Extract the [x, y] coordinate from the center of the cell holding the provided text.  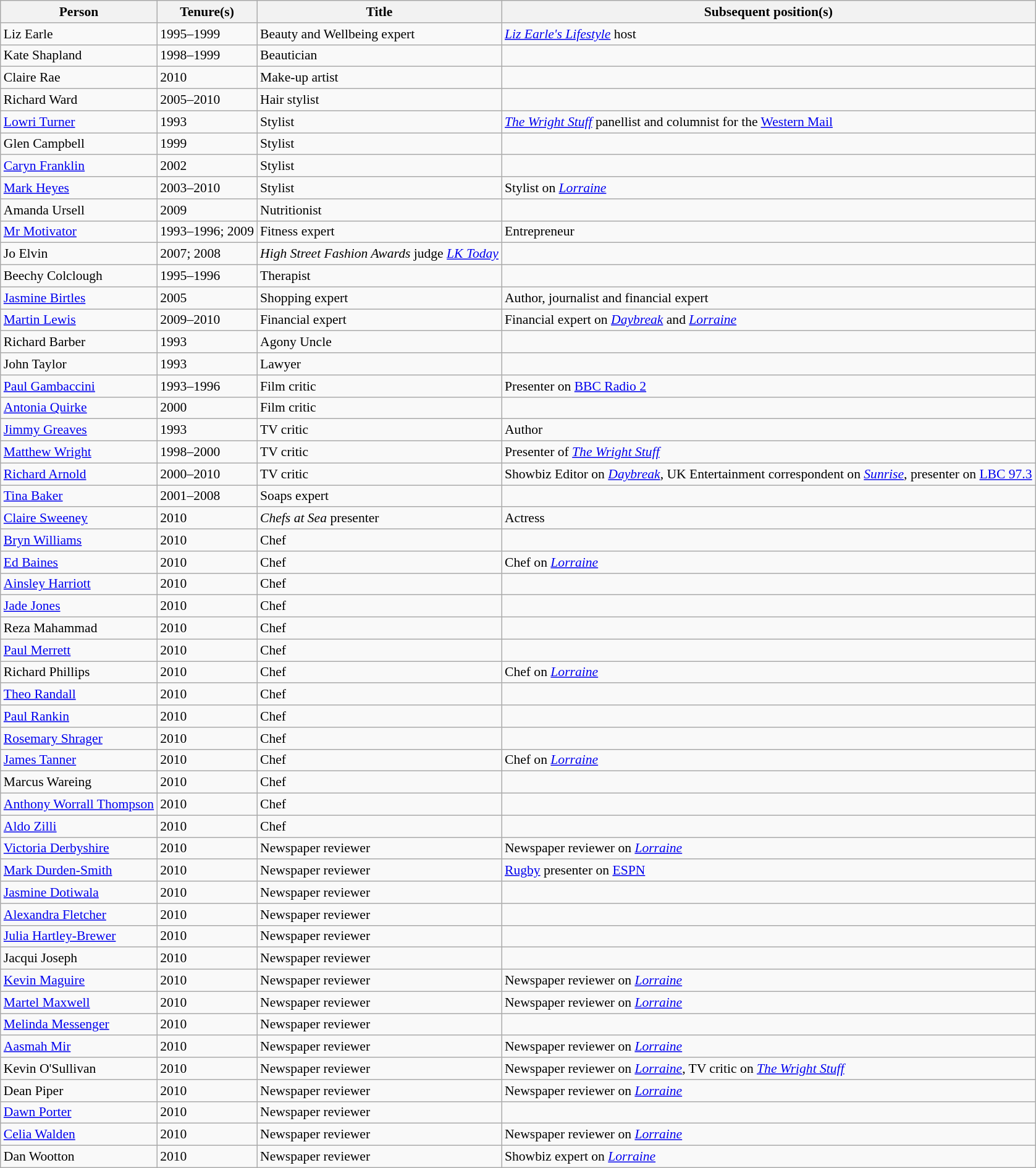
Actress [769, 518]
Victoria Derbyshire [79, 848]
Jo Elvin [79, 254]
Melinda Messenger [79, 1025]
2005 [207, 298]
1995–1996 [207, 276]
Paul Rankin [79, 716]
2009 [207, 210]
2005–2010 [207, 100]
Author, journalist and financial expert [769, 298]
Financial expert [379, 320]
Soaps expert [379, 496]
Dan Wootton [79, 1157]
Beauty and Wellbeing expert [379, 34]
Subsequent position(s) [769, 12]
Mark Heyes [79, 188]
Make-up artist [379, 78]
Presenter of The Wright Stuff [769, 452]
1999 [207, 144]
Beechy Colclough [79, 276]
Chefs at Sea presenter [379, 518]
Jasmine Dotiwala [79, 892]
Claire Sweeney [79, 518]
Jasmine Birtles [79, 298]
Beautician [379, 56]
Kevin O'Sullivan [79, 1069]
Lawyer [379, 364]
Showbiz expert on Lorraine [769, 1157]
Anthony Worrall Thompson [79, 805]
Mark Durden-Smith [79, 871]
Aasmah Mir [79, 1047]
Jimmy Greaves [79, 430]
Theo Randall [79, 695]
Martel Maxwell [79, 1002]
Caryn Franklin [79, 166]
High Street Fashion Awards judge LK Today [379, 254]
Presenter on BBC Radio 2 [769, 386]
Kevin Maguire [79, 981]
Antonia Quirke [79, 408]
Richard Barber [79, 342]
Paul Gambaccini [79, 386]
1993–1996 [207, 386]
2000–2010 [207, 474]
Fitness expert [379, 232]
Nutritionist [379, 210]
Julia Hartley-Brewer [79, 936]
Claire Rae [79, 78]
Showbiz Editor on Daybreak, UK Entertainment correspondent on Sunrise, presenter on LBC 97.3 [769, 474]
Dean Piper [79, 1091]
Richard Ward [79, 100]
2009–2010 [207, 320]
2000 [207, 408]
John Taylor [79, 364]
Ainsley Harriott [79, 584]
Richard Arnold [79, 474]
Mr Motivator [79, 232]
Tina Baker [79, 496]
2002 [207, 166]
Martin Lewis [79, 320]
Liz Earle's Lifestyle host [769, 34]
Dawn Porter [79, 1112]
Richard Phillips [79, 672]
Jacqui Joseph [79, 959]
1995–1999 [207, 34]
Matthew Wright [79, 452]
Hair stylist [379, 100]
Stylist on Lorraine [769, 188]
1998–1999 [207, 56]
Person [79, 12]
Kate Shapland [79, 56]
1993–1996; 2009 [207, 232]
Bryn Williams [79, 540]
Newspaper reviewer on Lorraine, TV critic on The Wright Stuff [769, 1069]
Alexandra Fletcher [79, 915]
1998–2000 [207, 452]
2001–2008 [207, 496]
Therapist [379, 276]
Title [379, 12]
Reza Mahammad [79, 628]
Entrepreneur [769, 232]
Financial expert on Daybreak and Lorraine [769, 320]
The Wright Stuff panellist and columnist for the Western Mail [769, 122]
Tenure(s) [207, 12]
2003–2010 [207, 188]
Agony Uncle [379, 342]
Liz Earle [79, 34]
Author [769, 430]
Aldo Zilli [79, 826]
2007; 2008 [207, 254]
Glen Campbell [79, 144]
Ed Baines [79, 562]
James Tanner [79, 760]
Rosemary Shrager [79, 738]
Jade Jones [79, 606]
Marcus Wareing [79, 782]
Shopping expert [379, 298]
Amanda Ursell [79, 210]
Rugby presenter on ESPN [769, 871]
Celia Walden [79, 1135]
Paul Merrett [79, 650]
Lowri Turner [79, 122]
